Output the [X, Y] coordinate of the center of the cell containing the given text.  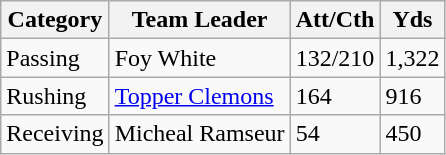
450 [412, 134]
1,322 [412, 58]
Micheal Ramseur [200, 134]
Team Leader [200, 20]
916 [412, 96]
Foy White [200, 58]
132/210 [335, 58]
Receiving [55, 134]
164 [335, 96]
Category [55, 20]
Rushing [55, 96]
Yds [412, 20]
54 [335, 134]
Att/Cth [335, 20]
Passing [55, 58]
Topper Clemons [200, 96]
